Determine the [X, Y] coordinate at the center of the cell enclosing the given text.  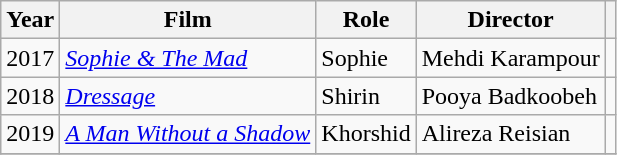
Alireza Reisian [510, 134]
Year [30, 20]
Sophie [366, 58]
A Man Without a Shadow [188, 134]
Role [366, 20]
Film [188, 20]
Mehdi Karampour [510, 58]
Director [510, 20]
Shirin [366, 96]
2017 [30, 58]
2019 [30, 134]
Sophie & The Mad [188, 58]
Pooya Badkoobeh [510, 96]
2018 [30, 96]
Dressage [188, 96]
Khorshid [366, 134]
